Identify which cell holds the provided text, then report its (X, Y) central coordinate. 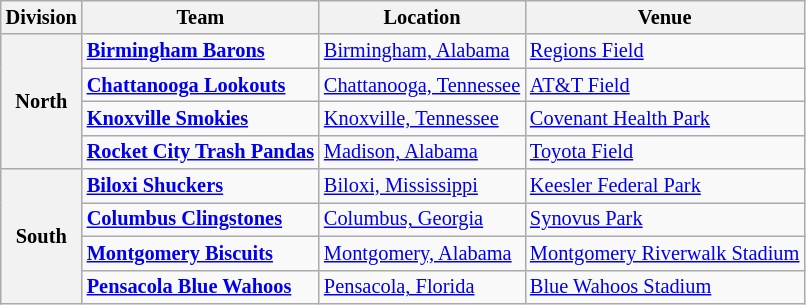
Chattanooga, Tennessee (422, 85)
South (42, 236)
Columbus Clingstones (200, 219)
Birmingham, Alabama (422, 51)
Blue Wahoos Stadium (664, 287)
Division (42, 17)
Synovus Park (664, 219)
Madison, Alabama (422, 152)
AT&T Field (664, 85)
Regions Field (664, 51)
Montgomery Biscuits (200, 253)
Montgomery Riverwalk Stadium (664, 253)
Pensacola Blue Wahoos (200, 287)
Venue (664, 17)
Covenant Health Park (664, 118)
Knoxville Smokies (200, 118)
Birmingham Barons (200, 51)
Rocket City Trash Pandas (200, 152)
Biloxi, Mississippi (422, 186)
Pensacola, Florida (422, 287)
Keesler Federal Park (664, 186)
Columbus, Georgia (422, 219)
Toyota Field (664, 152)
Chattanooga Lookouts (200, 85)
Biloxi Shuckers (200, 186)
Location (422, 17)
North (42, 102)
Team (200, 17)
Knoxville, Tennessee (422, 118)
Montgomery, Alabama (422, 253)
